Search for the cell housing the specified text and yield its (x, y) center coordinate. 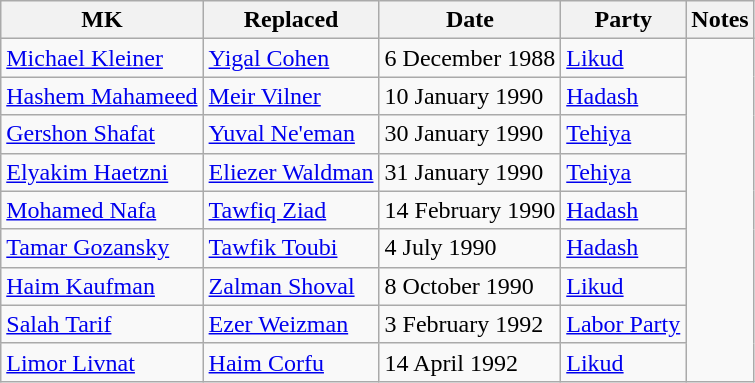
Yuval Ne'eman (291, 134)
Elyakim Haetzni (102, 172)
Limor Livnat (102, 362)
4 July 1990 (470, 248)
Labor Party (624, 324)
Date (470, 20)
30 January 1990 (470, 134)
Eliezer Waldman (291, 172)
Zalman Shoval (291, 286)
14 April 1992 (470, 362)
10 January 1990 (470, 96)
Tamar Gozansky (102, 248)
Ezer Weizman (291, 324)
14 February 1990 (470, 210)
Party (624, 20)
Notes (720, 20)
Haim Kaufman (102, 286)
Salah Tarif (102, 324)
Tawfiq Ziad (291, 210)
Yigal Cohen (291, 58)
MK (102, 20)
Replaced (291, 20)
Haim Corfu (291, 362)
Michael Kleiner (102, 58)
31 January 1990 (470, 172)
Meir Vilner (291, 96)
Gershon Shafat (102, 134)
3 February 1992 (470, 324)
Mohamed Nafa (102, 210)
6 December 1988 (470, 58)
Hashem Mahameed (102, 96)
Tawfik Toubi (291, 248)
8 October 1990 (470, 286)
